Scan for the cell matching the given text and deliver its (x, y) coordinate at center. 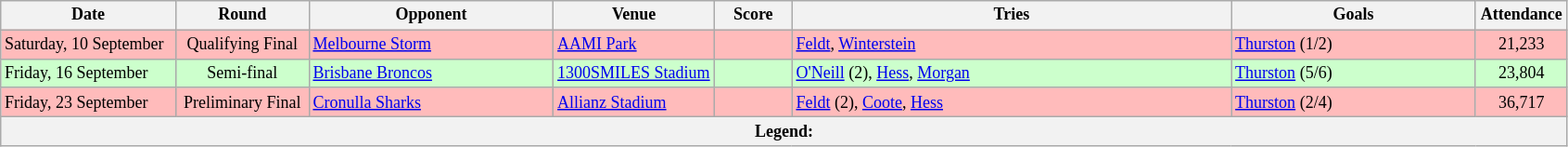
Semi-final (242, 73)
AAMI Park (634, 45)
Friday, 23 September (89, 102)
1300SMILES Stadium (634, 73)
Opponent (431, 15)
Score (753, 15)
Legend: (784, 130)
Saturday, 10 September (89, 45)
Round (242, 15)
Brisbane Broncos (431, 73)
Qualifying Final (242, 45)
Allianz Stadium (634, 102)
Feldt (2), Coote, Hess (1012, 102)
Friday, 16 September (89, 73)
Thurston (5/6) (1354, 73)
23,804 (1521, 73)
Venue (634, 15)
21,233 (1521, 45)
Date (89, 15)
Thurston (1/2) (1354, 45)
Thurston (2/4) (1354, 102)
36,717 (1521, 102)
Feldt, Winterstein (1012, 45)
Attendance (1521, 15)
Tries (1012, 15)
Goals (1354, 15)
O'Neill (2), Hess, Morgan (1012, 73)
Cronulla Sharks (431, 102)
Melbourne Storm (431, 45)
Preliminary Final (242, 102)
